Identify which cell holds the provided text, then report its [x, y] central coordinate. 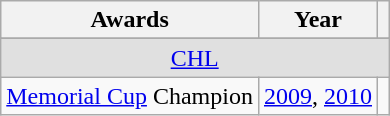
Year [318, 20]
CHL [195, 58]
Awards [130, 20]
Memorial Cup Champion [130, 96]
2009, 2010 [318, 96]
